Capture the cell that displays the provided text and extract its [X, Y] central coordinate. 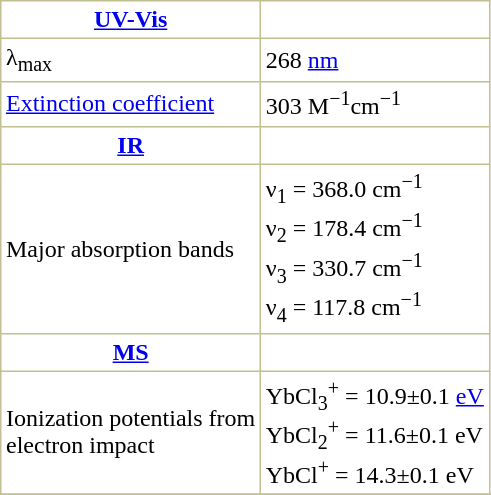
UV-Vis [131, 20]
ν1 = 368.0 cm−1 ν2 = 178.4 cm−1 ν3 = 330.7 cm−1 ν4 = 117.8 cm−1 [376, 249]
Extinction coefficient [131, 104]
YbCl3+ = 10.9±0.1 eVYbCl2+ = 11.6±0.1 eVYbCl+ = 14.3±0.1 eV [376, 433]
303 M−1cm−1 [376, 104]
λmax [131, 60]
268 nm [376, 60]
MS [131, 352]
Ionization potentials fromelectron impact [131, 433]
IR [131, 145]
Major absorption bands [131, 249]
